Output the (X, Y) coordinate of the center of the cell containing the given text.  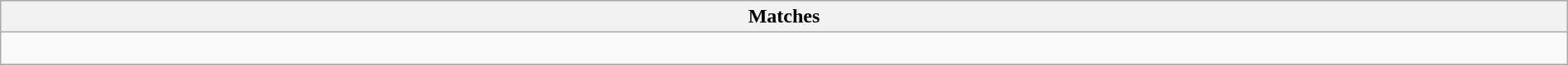
Matches (784, 17)
